Determine the [X, Y] coordinate at the center of the cell enclosing the given text.  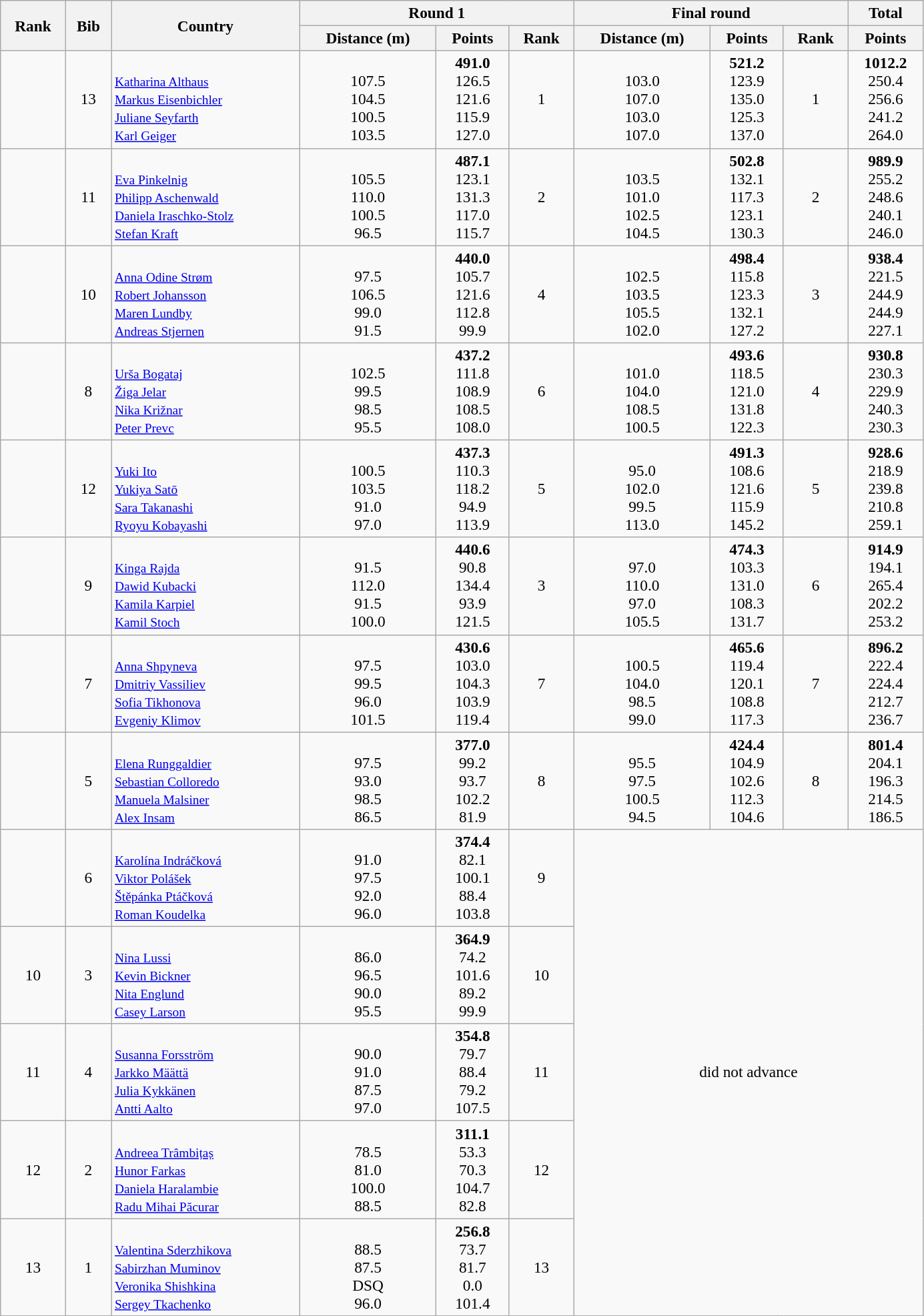
928.6218.9239.8210.8259.1 [885, 488]
Round 1 [436, 13]
95.0102.099.5113.0 [642, 488]
102.5103.5105.5102.0 [642, 294]
989.9255.2248.6240.1246.0 [885, 197]
Kinga RajdaDawid KubackiKamila KarpielKamil Stoch [205, 586]
491.3108.6121.6115.9145.2 [747, 488]
491.0126.5121.6115.9127.0 [472, 99]
103.0107.0103.0107.0 [642, 99]
100.5103.591.097.0 [368, 488]
88.587.5DSQ96.0 [368, 1267]
103.5101.0102.5104.5 [642, 197]
498.4115.8123.3132.1127.2 [747, 294]
101.0104.0108.5100.5 [642, 391]
102.599.598.595.5 [368, 391]
930.8230.3229.9240.3230.3 [885, 391]
Karolína IndráčkováViktor PolášekŠtěpánka PtáčkováRoman Koudelka [205, 878]
100.5104.098.599.0 [642, 683]
1012.2250.4256.6241.2264.0 [885, 99]
Andreea TrâmbițașHunor FarkasDaniela HaralambieRadu Mihai Păcurar [205, 1169]
364.974.2101.689.299.9 [472, 975]
Nina LussiKevin BicknerNita EnglundCasey Larson [205, 975]
90.091.087.597.0 [368, 1072]
256.873.781.70.0101.4 [472, 1267]
97.0110.097.0105.5 [642, 586]
493.6118.5121.0131.8122.3 [747, 391]
521.2123.9135.0125.3137.0 [747, 99]
440.0105.7121.6112.899.9 [472, 294]
Anna ShpynevaDmitriy VassilievSofia TikhonovaEvgeniy Klimov [205, 683]
78.581.0100.088.5 [368, 1169]
97.593.098.586.5 [368, 780]
465.6119.4120.1108.8117.3 [747, 683]
377.099.293.7102.281.9 [472, 780]
did not advance [749, 1072]
896.2222.4224.4212.7236.7 [885, 683]
354.879.788.479.2107.5 [472, 1072]
Country [205, 25]
Urša BogatajŽiga JelarNika KrižnarPeter Prevc [205, 391]
Katharina AlthausMarkus EisenbichlerJuliane SeyfarthKarl Geiger [205, 99]
Eva PinkelnigPhilipp AschenwaldDaniela Iraschko-StolzStefan Kraft [205, 197]
Total [885, 13]
474.3103.3131.0108.3131.7 [747, 586]
Elena RunggaldierSebastian ColloredoManuela MalsinerAlex Insam [205, 780]
440.690.8134.493.9121.5 [472, 586]
374.482.1100.188.4103.8 [472, 878]
Yuki ItoYukiya SatōSara TakanashiRyoyu Kobayashi [205, 488]
107.5104.5100.5103.5 [368, 99]
424.4104.9102.6112.3104.6 [747, 780]
437.3110.3118.294.9113.9 [472, 488]
430.6103.0104.3103.9119.4 [472, 683]
801.4204.1196.3214.5186.5 [885, 780]
91.097.592.096.0 [368, 878]
Valentina SderzhikovaSabirzhan MuminovVeronika ShishkinaSergey Tkachenko [205, 1267]
97.5106.599.091.5 [368, 294]
938.4221.5244.9244.9227.1 [885, 294]
914.9194.1265.4202.2253.2 [885, 586]
311.153.370.3104.782.8 [472, 1169]
91.5112.091.5100.0 [368, 586]
105.5110.0100.596.5 [368, 197]
Final round [711, 13]
97.599.596.0101.5 [368, 683]
Bib [88, 25]
Anna Odine StrømRobert JohanssonMaren LundbyAndreas Stjernen [205, 294]
437.2111.8108.9108.5108.0 [472, 391]
Susanna ForsströmJarkko MäättäJulia KykkänenAntti Aalto [205, 1072]
86.096.590.095.5 [368, 975]
95.597.5100.594.5 [642, 780]
487.1123.1131.3117.0115.7 [472, 197]
502.8132.1117.3123.1130.3 [747, 197]
